Capture the cell that displays the provided text and extract its (X, Y) central coordinate. 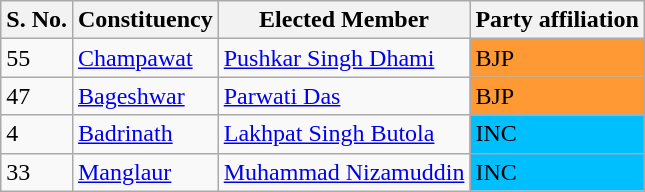
4 (37, 134)
Bageshwar (145, 96)
Parwati Das (344, 96)
55 (37, 58)
Elected Member (344, 20)
S. No. (37, 20)
Party affiliation (557, 20)
Lakhpat Singh Butola (344, 134)
Muhammad Nizamuddin (344, 172)
Manglaur (145, 172)
Badrinath (145, 134)
Pushkar Singh Dhami (344, 58)
47 (37, 96)
Champawat (145, 58)
33 (37, 172)
Constituency (145, 20)
